Extract the [x, y] coordinate from the center of the cell holding the provided text.  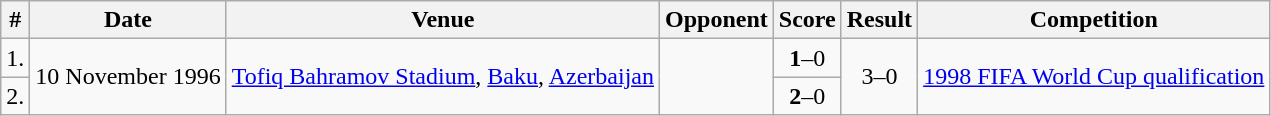
1998 FIFA World Cup qualification [1094, 77]
10 November 1996 [128, 77]
Score [807, 20]
Date [128, 20]
Tofiq Bahramov Stadium, Baku, Azerbaijan [442, 77]
1–0 [807, 58]
Result [879, 20]
Competition [1094, 20]
Venue [442, 20]
1. [16, 58]
Opponent [717, 20]
2–0 [807, 96]
# [16, 20]
3–0 [879, 77]
2. [16, 96]
